Scan for the cell matching the given text and deliver its [x, y] coordinate at center. 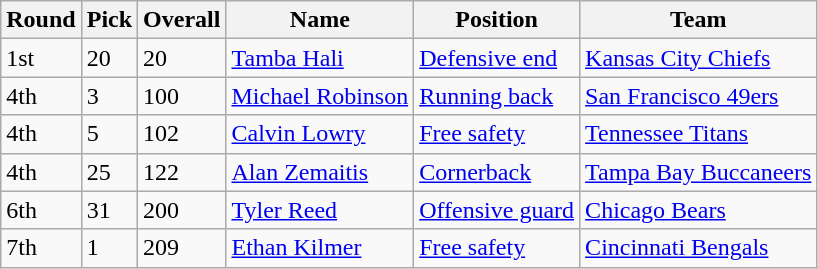
Tamba Hali [320, 58]
Tampa Bay Buccaneers [698, 172]
Kansas City Chiefs [698, 58]
San Francisco 49ers [698, 96]
7th [41, 248]
Ethan Kilmer [320, 248]
Alan Zemaitis [320, 172]
Tyler Reed [320, 210]
Cincinnati Bengals [698, 248]
200 [182, 210]
Round [41, 20]
Name [320, 20]
6th [41, 210]
Michael Robinson [320, 96]
Calvin Lowry [320, 134]
31 [109, 210]
100 [182, 96]
Tennessee Titans [698, 134]
Chicago Bears [698, 210]
Cornerback [497, 172]
122 [182, 172]
209 [182, 248]
1st [41, 58]
25 [109, 172]
5 [109, 134]
Defensive end [497, 58]
Offensive guard [497, 210]
Position [497, 20]
Team [698, 20]
1 [109, 248]
3 [109, 96]
Pick [109, 20]
Running back [497, 96]
102 [182, 134]
Overall [182, 20]
